Determine the (x, y) coordinate at the center of the cell enclosing the given text.  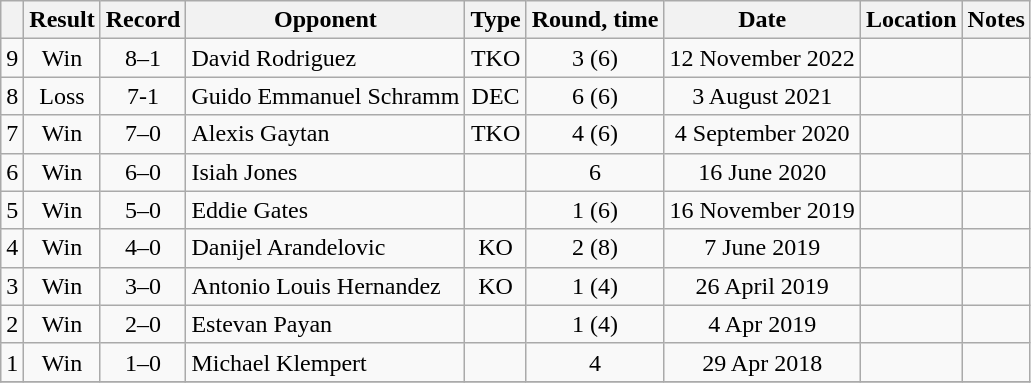
4 Apr 2019 (762, 324)
1 (12, 362)
1 (6) (595, 210)
Date (762, 20)
Eddie Gates (326, 210)
3 August 2021 (762, 96)
David Rodriguez (326, 58)
26 April 2019 (762, 286)
Result (62, 20)
Antonio Louis Hernandez (326, 286)
6 (6) (595, 96)
Loss (62, 96)
16 November 2019 (762, 210)
4 September 2020 (762, 134)
Guido Emmanuel Schramm (326, 96)
Notes (996, 20)
2 (12, 324)
Location (911, 20)
9 (12, 58)
3 (6) (595, 58)
4 (6) (595, 134)
Alexis Gaytan (326, 134)
16 June 2020 (762, 172)
5–0 (143, 210)
Danijel Arandelovic (326, 248)
3–0 (143, 286)
7–0 (143, 134)
Type (496, 20)
1–0 (143, 362)
Opponent (326, 20)
3 (12, 286)
5 (12, 210)
2–0 (143, 324)
Round, time (595, 20)
7 (12, 134)
2 (8) (595, 248)
8 (12, 96)
12 November 2022 (762, 58)
DEC (496, 96)
6–0 (143, 172)
7-1 (143, 96)
29 Apr 2018 (762, 362)
Isiah Jones (326, 172)
Estevan Payan (326, 324)
4–0 (143, 248)
Record (143, 20)
7 June 2019 (762, 248)
Michael Klempert (326, 362)
8–1 (143, 58)
